Detect which cell encompasses the target text, then output its [x, y] center coordinate. 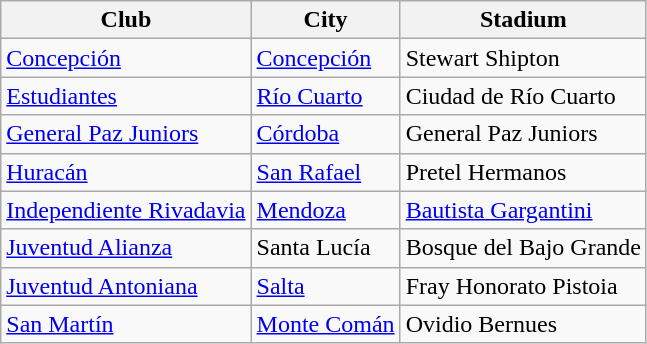
Independiente Rivadavia [126, 210]
City [326, 20]
Pretel Hermanos [523, 172]
Ovidio Bernues [523, 324]
Bautista Gargantini [523, 210]
Córdoba [326, 134]
San Martín [126, 324]
Bosque del Bajo Grande [523, 248]
Río Cuarto [326, 96]
Juventud Antoniana [126, 286]
Huracán [126, 172]
Estudiantes [126, 96]
Monte Comán [326, 324]
Fray Honorato Pistoia [523, 286]
Club [126, 20]
Mendoza [326, 210]
Ciudad de Río Cuarto [523, 96]
San Rafael [326, 172]
Juventud Alianza [126, 248]
Stadium [523, 20]
Stewart Shipton [523, 58]
Santa Lucía [326, 248]
Salta [326, 286]
